From the cell containing the given text, extract its center point as [X, Y] coordinate. 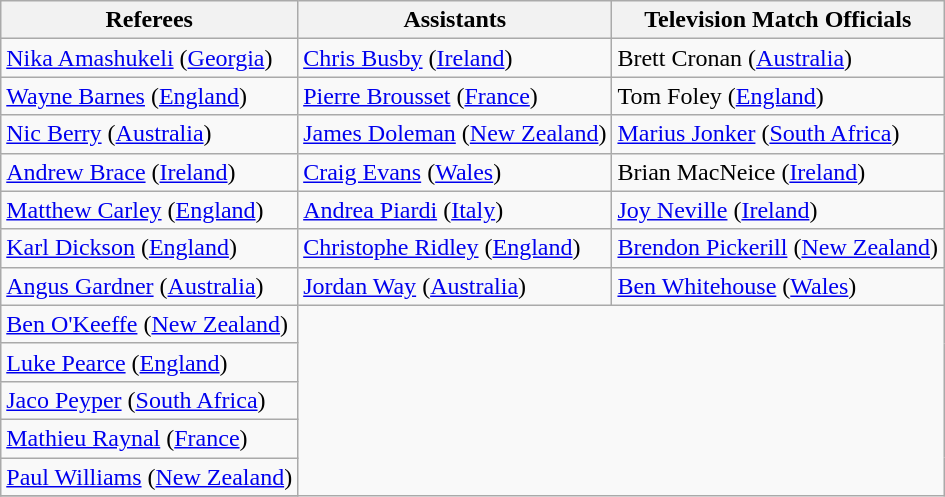
Tom Foley (England) [778, 96]
Marius Jonker (South Africa) [778, 134]
Wayne Barnes (England) [150, 96]
James Doleman (New Zealand) [455, 134]
Jaco Peyper (South Africa) [150, 400]
Angus Gardner (Australia) [150, 286]
Brendon Pickerill (New Zealand) [778, 248]
Nic Berry (Australia) [150, 134]
Karl Dickson (England) [150, 248]
Television Match Officials [778, 20]
Joy Neville (Ireland) [778, 210]
Craig Evans (Wales) [455, 172]
Ben O'Keeffe (New Zealand) [150, 324]
Nika Amashukeli (Georgia) [150, 58]
Ben Whitehouse (Wales) [778, 286]
Brett Cronan (Australia) [778, 58]
Andrew Brace (Ireland) [150, 172]
Luke Pearce (England) [150, 362]
Andrea Piardi (Italy) [455, 210]
Referees [150, 20]
Matthew Carley (England) [150, 210]
Pierre Brousset (France) [455, 96]
Chris Busby (Ireland) [455, 58]
Paul Williams (New Zealand) [150, 477]
Christophe Ridley (England) [455, 248]
Mathieu Raynal (France) [150, 438]
Brian MacNeice (Ireland) [778, 172]
Jordan Way (Australia) [455, 286]
Assistants [455, 20]
